Return (X, Y) of the center of cell containing provided text 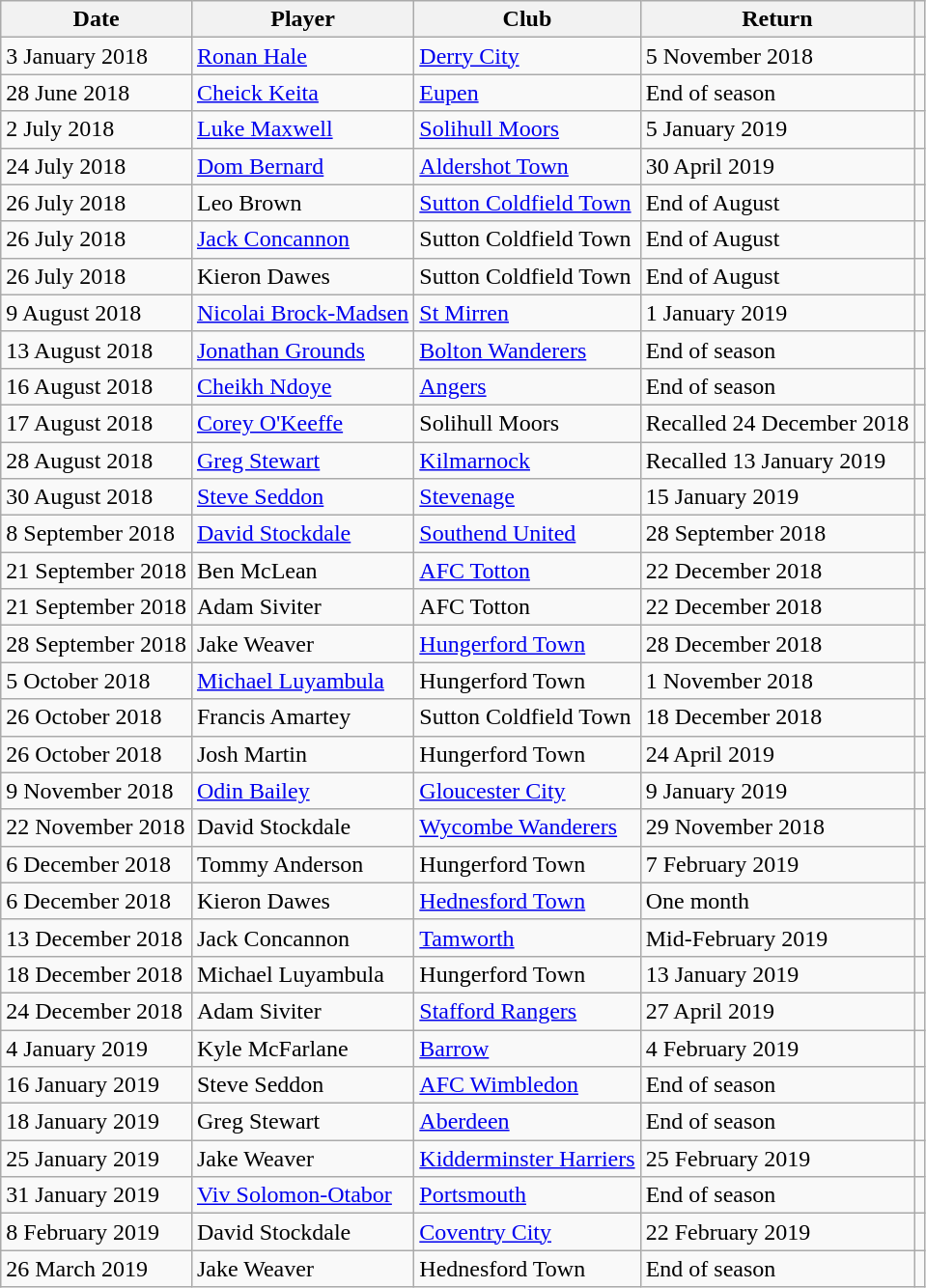
Wycombe Wanderers (527, 827)
16 August 2018 (97, 386)
Nicolai Brock-Madsen (302, 313)
Derry City (527, 56)
5 October 2018 (97, 681)
9 January 2019 (777, 791)
Eupen (527, 93)
7 February 2019 (777, 864)
24 July 2018 (97, 166)
Recalled 24 December 2018 (777, 423)
25 January 2019 (97, 1159)
Cheikh Ndoye (302, 386)
Date (97, 19)
Kidderminster Harriers (527, 1159)
17 August 2018 (97, 423)
AFC Wimbledon (527, 1085)
9 August 2018 (97, 313)
Ben McLean (302, 571)
Tommy Anderson (302, 864)
Viv Solomon-Otabor (302, 1195)
26 March 2019 (97, 1269)
28 December 2018 (777, 644)
St Mirren (527, 313)
24 April 2019 (777, 754)
Jonathan Grounds (302, 350)
24 December 2018 (97, 1011)
Gloucester City (527, 791)
Dom Bernard (302, 166)
31 January 2019 (97, 1195)
Recalled 13 January 2019 (777, 461)
Mid-February 2019 (777, 938)
8 September 2018 (97, 534)
Luke Maxwell (302, 129)
25 February 2019 (777, 1159)
Tamworth (527, 938)
Ronan Hale (302, 56)
2 July 2018 (97, 129)
Return (777, 19)
Cheick Keita (302, 93)
13 December 2018 (97, 938)
Portsmouth (527, 1195)
1 January 2019 (777, 313)
28 August 2018 (97, 461)
15 January 2019 (777, 497)
Aldershot Town (527, 166)
29 November 2018 (777, 827)
4 January 2019 (97, 1048)
3 January 2018 (97, 56)
30 August 2018 (97, 497)
13 January 2019 (777, 974)
Angers (527, 386)
27 April 2019 (777, 1011)
Stevenage (527, 497)
16 January 2019 (97, 1085)
Corey O'Keeffe (302, 423)
Odin Bailey (302, 791)
Coventry City (527, 1232)
1 November 2018 (777, 681)
Stafford Rangers (527, 1011)
Kilmarnock (527, 461)
Bolton Wanderers (527, 350)
5 November 2018 (777, 56)
8 February 2019 (97, 1232)
30 April 2019 (777, 166)
Barrow (527, 1048)
13 August 2018 (97, 350)
9 November 2018 (97, 791)
28 June 2018 (97, 93)
Aberdeen (527, 1122)
Kyle McFarlane (302, 1048)
Player (302, 19)
Southend United (527, 534)
22 February 2019 (777, 1232)
Josh Martin (302, 754)
Francis Amartey (302, 717)
One month (777, 901)
5 January 2019 (777, 129)
22 November 2018 (97, 827)
4 February 2019 (777, 1048)
Leo Brown (302, 203)
18 January 2019 (97, 1122)
Club (527, 19)
